For the text-containing cell, return its midpoint in [X, Y] coordinate format. 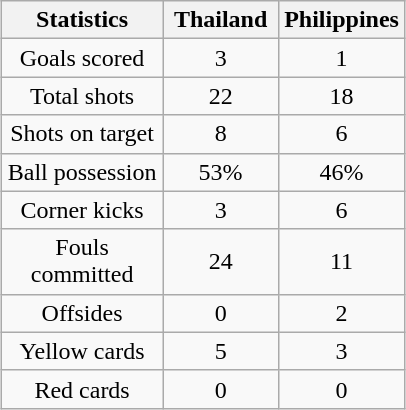
Statistics [82, 20]
1 [342, 58]
18 [342, 96]
22 [221, 96]
2 [342, 313]
Fouls committed [82, 262]
5 [221, 351]
8 [221, 134]
11 [342, 262]
Thailand [221, 20]
53% [221, 172]
Goals scored [82, 58]
Red cards [82, 389]
Ball possession [82, 172]
Yellow cards [82, 351]
Offsides [82, 313]
24 [221, 262]
46% [342, 172]
Shots on target [82, 134]
Total shots [82, 96]
Corner kicks [82, 210]
Philippines [342, 20]
